Search for the cell housing the specified text and yield its [X, Y] center coordinate. 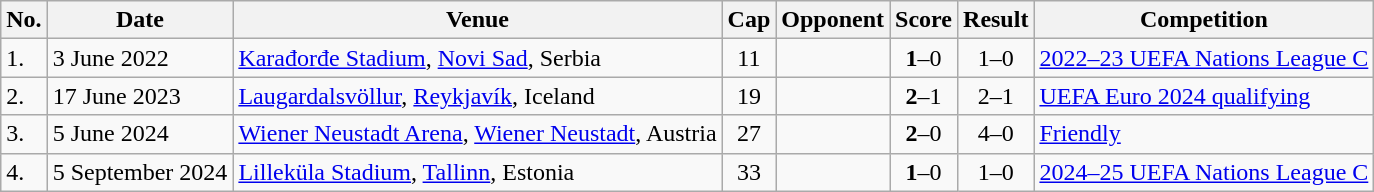
1. [24, 58]
5 June 2024 [140, 134]
Karađorđe Stadium, Novi Sad, Serbia [478, 58]
Result [996, 20]
No. [24, 20]
UEFA Euro 2024 qualifying [1204, 96]
2022–23 UEFA Nations League C [1204, 58]
3 June 2022 [140, 58]
Opponent [833, 20]
4–0 [996, 134]
Date [140, 20]
17 June 2023 [140, 96]
27 [749, 134]
33 [749, 172]
Lilleküla Stadium, Tallinn, Estonia [478, 172]
3. [24, 134]
11 [749, 58]
Venue [478, 20]
2. [24, 96]
Competition [1204, 20]
2024–25 UEFA Nations League C [1204, 172]
2–0 [924, 134]
4. [24, 172]
Cap [749, 20]
Laugardalsvöllur, Reykjavík, Iceland [478, 96]
19 [749, 96]
Wiener Neustadt Arena, Wiener Neustadt, Austria [478, 134]
Friendly [1204, 134]
5 September 2024 [140, 172]
Score [924, 20]
